Detect which cell encompasses the target text, then output its (X, Y) center coordinate. 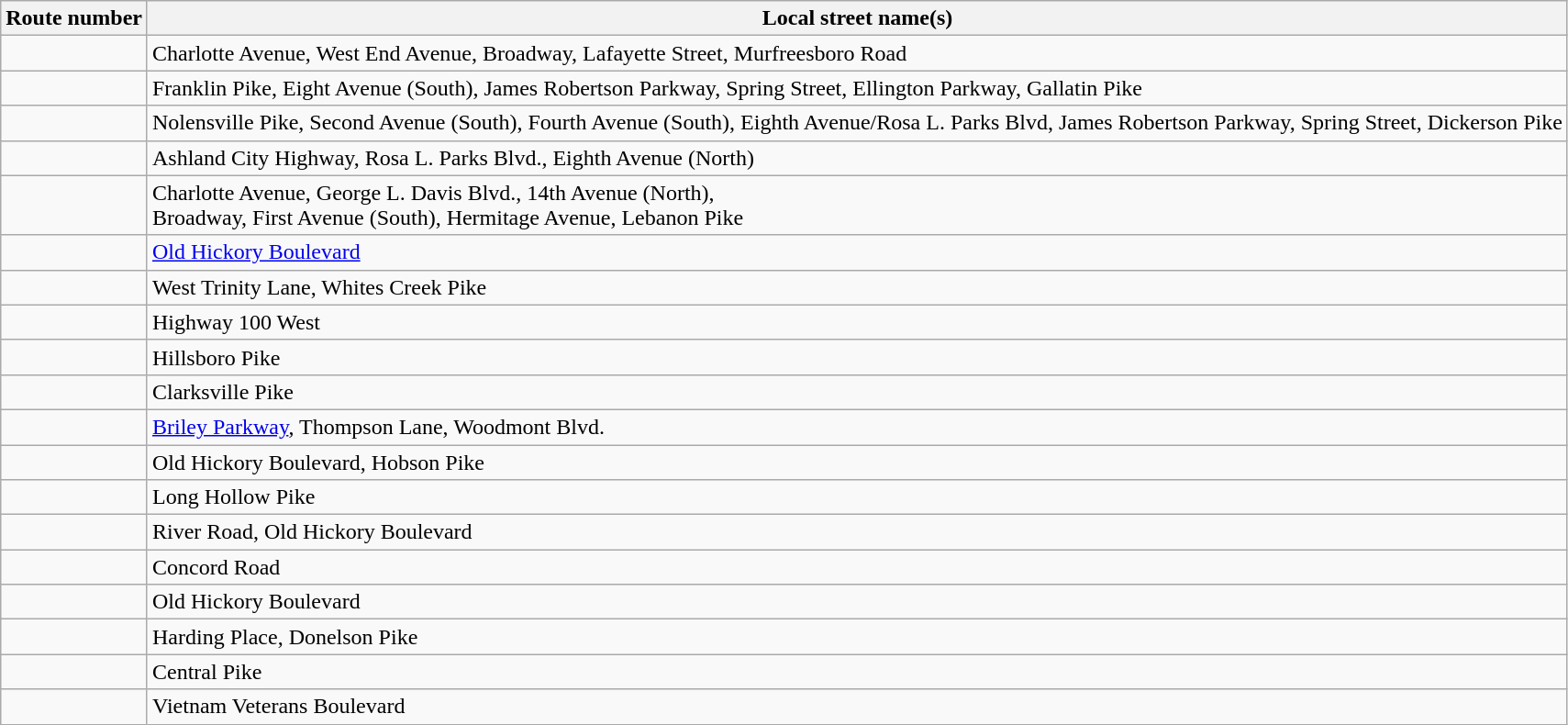
Old Hickory Boulevard, Hobson Pike (857, 462)
Central Pike (857, 672)
Local street name(s) (857, 18)
Harding Place, Donelson Pike (857, 637)
Charlotte Avenue, George L. Davis Blvd., 14th Avenue (North),Broadway, First Avenue (South), Hermitage Avenue, Lebanon Pike (857, 206)
West Trinity Lane, Whites Creek Pike (857, 287)
Ashland City Highway, Rosa L. Parks Blvd., Eighth Avenue (North) (857, 158)
Franklin Pike, Eight Avenue (South), James Robertson Parkway, Spring Street, Ellington Parkway, Gallatin Pike (857, 88)
Briley Parkway, Thompson Lane, Woodmont Blvd. (857, 427)
Concord Road (857, 567)
Hillsboro Pike (857, 357)
River Road, Old Hickory Boulevard (857, 532)
Charlotte Avenue, West End Avenue, Broadway, Lafayette Street, Murfreesboro Road (857, 53)
Route number (74, 18)
Long Hollow Pike (857, 497)
Highway 100 West (857, 322)
Clarksville Pike (857, 392)
Vietnam Veterans Boulevard (857, 707)
